Return the [X, Y] coordinate for the center point of the cell that contains the specified text.  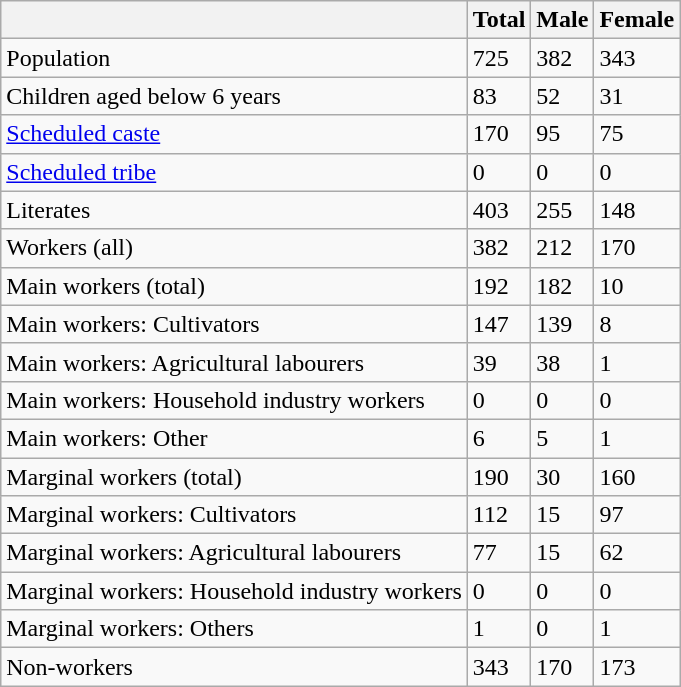
Population [234, 58]
112 [499, 515]
Non-workers [234, 667]
10 [637, 286]
Literates [234, 210]
192 [499, 286]
Marginal workers: Agricultural labourers [234, 553]
75 [637, 134]
31 [637, 96]
95 [562, 134]
160 [637, 477]
Scheduled caste [234, 134]
77 [499, 553]
Main workers: Agricultural labourers [234, 362]
Marginal workers (total) [234, 477]
725 [499, 58]
38 [562, 362]
Children aged below 6 years [234, 96]
52 [562, 96]
148 [637, 210]
139 [562, 324]
Marginal workers: Household industry workers [234, 591]
39 [499, 362]
Main workers: Cultivators [234, 324]
6 [499, 438]
Marginal workers: Cultivators [234, 515]
255 [562, 210]
Main workers: Other [234, 438]
190 [499, 477]
Main workers (total) [234, 286]
Main workers: Household industry workers [234, 400]
Total [499, 20]
30 [562, 477]
212 [562, 248]
Female [637, 20]
62 [637, 553]
147 [499, 324]
5 [562, 438]
Workers (all) [234, 248]
403 [499, 210]
173 [637, 667]
83 [499, 96]
8 [637, 324]
Marginal workers: Others [234, 629]
182 [562, 286]
97 [637, 515]
Male [562, 20]
Scheduled tribe [234, 172]
